Output the (x, y) coordinate of the center of the cell containing the given text.  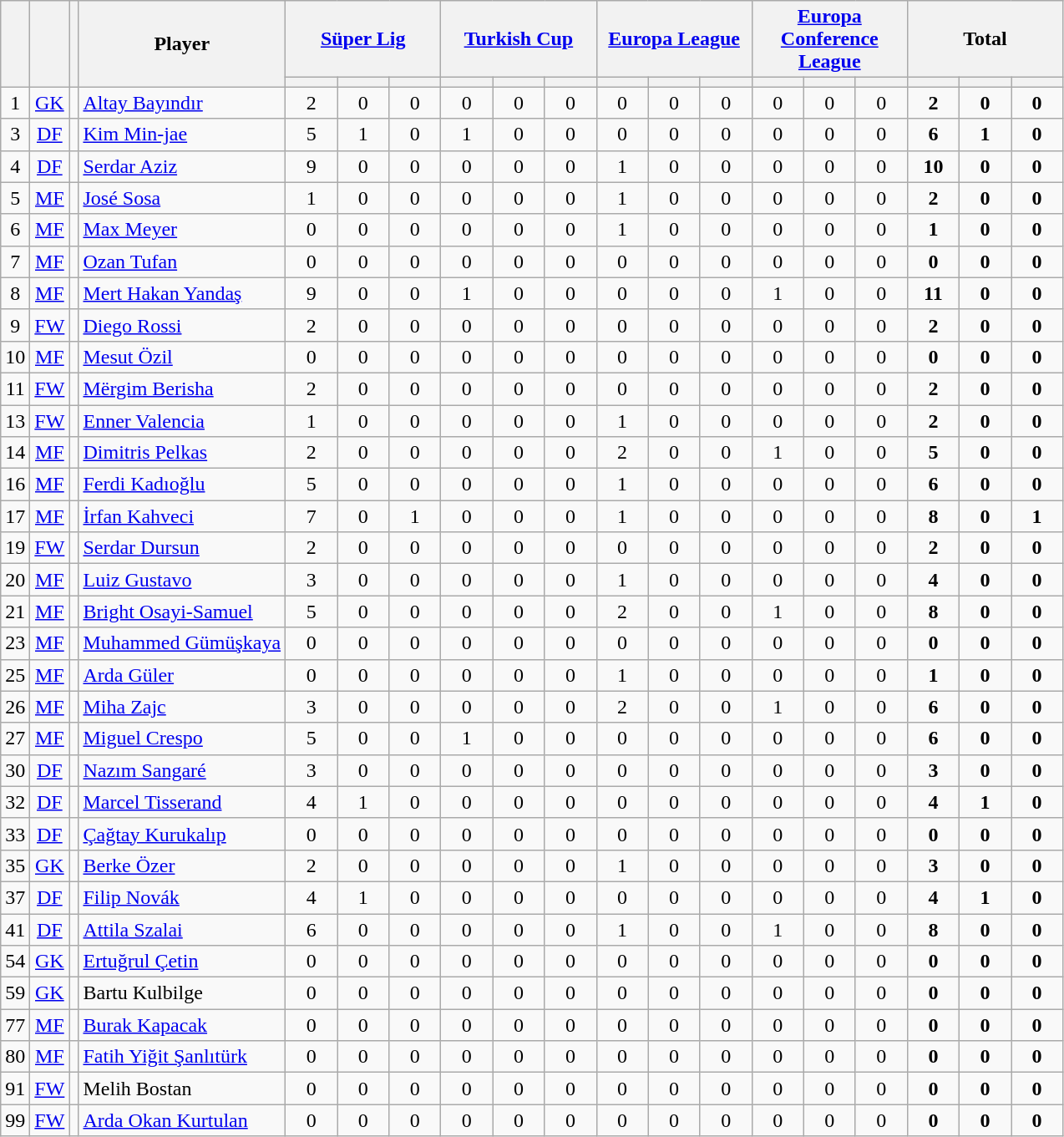
Burak Kapacak (182, 1025)
Fatih Yiğit Şanlıtürk (182, 1057)
Europa League (674, 39)
17 (15, 516)
Ferdi Kadıoğlu (182, 485)
Süper Lig (363, 39)
20 (15, 580)
80 (15, 1057)
José Sosa (182, 198)
Player (182, 43)
Melih Bostan (182, 1089)
Ozan Tufan (182, 261)
Diego Rossi (182, 325)
Miguel Crespo (182, 739)
Serdar Dursun (182, 548)
77 (15, 1025)
26 (15, 707)
Mert Hakan Yandaş (182, 293)
Bartu Kulbilge (182, 993)
27 (15, 739)
Nazım Sangaré (182, 770)
Altay Bayındır (182, 103)
14 (15, 453)
Attila Szalai (182, 930)
Max Meyer (182, 230)
32 (15, 802)
Arda Güler (182, 675)
25 (15, 675)
Marcel Tisserand (182, 802)
Bright Osayi-Samuel (182, 612)
Dimitris Pelkas (182, 453)
İrfan Kahveci (182, 516)
23 (15, 643)
37 (15, 897)
54 (15, 962)
Filip Novák (182, 897)
Mërgim Berisha (182, 388)
Çağtay Kurukalıp (182, 834)
30 (15, 770)
21 (15, 612)
Ertuğrul Çetin (182, 962)
Total (985, 39)
Serdar Aziz (182, 166)
Muhammed Gümüşkaya (182, 643)
13 (15, 420)
Turkish Cup (519, 39)
Luiz Gustavo (182, 580)
33 (15, 834)
99 (15, 1120)
19 (15, 548)
59 (15, 993)
91 (15, 1089)
16 (15, 485)
Arda Okan Kurtulan (182, 1120)
35 (15, 865)
Berke Özer (182, 865)
Miha Zajc (182, 707)
Europa Conference League (829, 39)
Kim Min-jae (182, 135)
Mesut Özil (182, 357)
41 (15, 930)
Enner Valencia (182, 420)
